Determine the [x, y] coordinate at the center of the cell enclosing the given text.  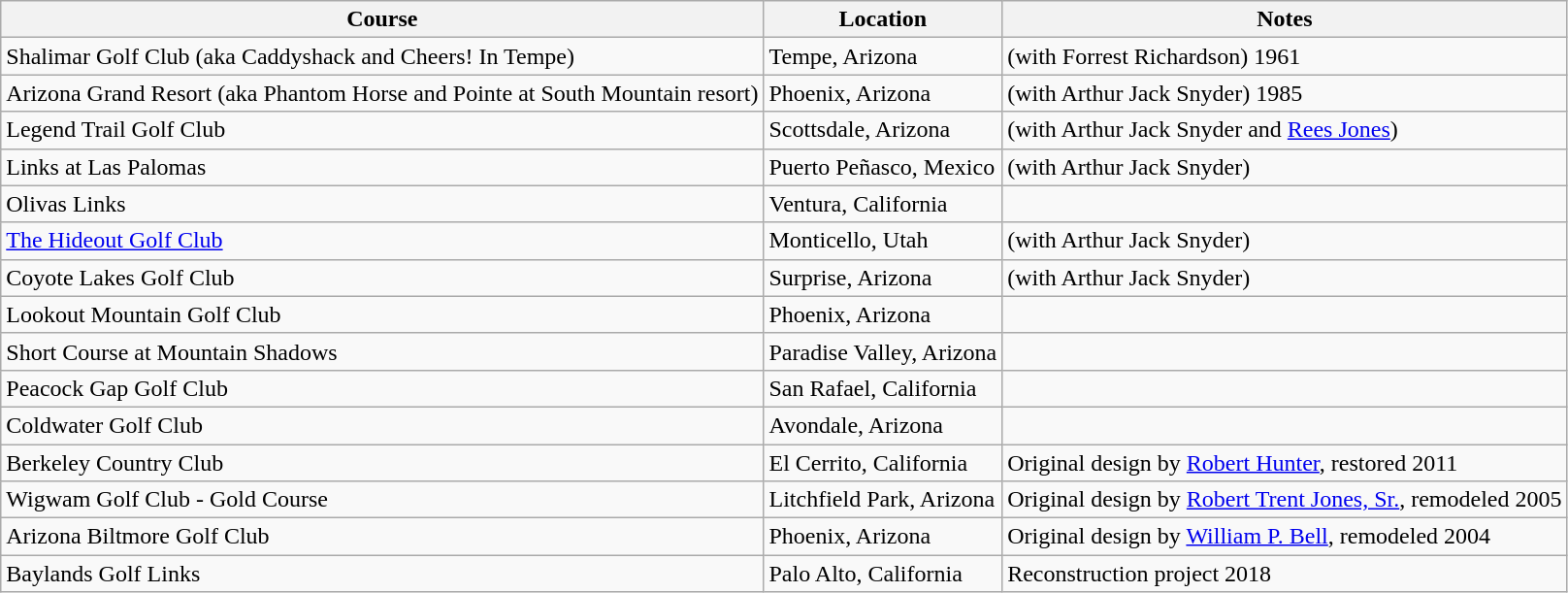
Arizona Biltmore Golf Club [382, 537]
Location [883, 19]
Avondale, Arizona [883, 425]
San Rafael, California [883, 388]
Original design by Robert Trent Jones, Sr., remodeled 2005 [1285, 500]
(with Forrest Richardson) 1961 [1285, 56]
Coldwater Golf Club [382, 425]
Short Course at Mountain Shadows [382, 351]
Reconstruction project 2018 [1285, 574]
Links at Las Palomas [382, 167]
(with Arthur Jack Snyder and Rees Jones) [1285, 130]
Tempe, Arizona [883, 56]
Baylands Golf Links [382, 574]
Shalimar Golf Club (aka Caddyshack and Cheers! In Tempe) [382, 56]
Arizona Grand Resort (aka Phantom Horse and Pointe at South Mountain resort) [382, 93]
Ventura, California [883, 204]
Litchfield Park, Arizona [883, 500]
Original design by Robert Hunter, restored 2011 [1285, 463]
Original design by William P. Bell, remodeled 2004 [1285, 537]
Notes [1285, 19]
Coyote Lakes Golf Club [382, 278]
Lookout Mountain Golf Club [382, 314]
Puerto Peñasco, Mexico [883, 167]
Wigwam Golf Club - Gold Course [382, 500]
Peacock Gap Golf Club [382, 388]
Monticello, Utah [883, 241]
Palo Alto, California [883, 574]
El Cerrito, California [883, 463]
The Hideout Golf Club [382, 241]
Surprise, Arizona [883, 278]
Legend Trail Golf Club [382, 130]
Berkeley Country Club [382, 463]
Scottsdale, Arizona [883, 130]
Olivas Links [382, 204]
(with Arthur Jack Snyder) 1985 [1285, 93]
Course [382, 19]
Paradise Valley, Arizona [883, 351]
